Find where the given text appears and provide that cell's center as (X, Y) coordinate. 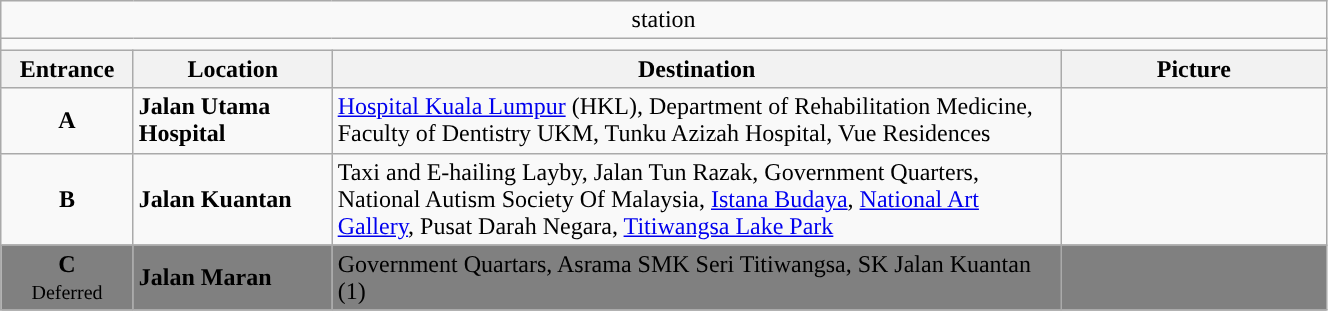
A (68, 120)
B (68, 199)
Government Quartars, Asrama SMK Seri Titiwangsa, SK Jalan Kuantan (1) (696, 278)
Jalan Utama Hospital (232, 120)
station (664, 20)
Jalan Kuantan (232, 199)
Location (232, 69)
CDeferred (68, 278)
Picture (1194, 69)
Jalan Maran (232, 278)
Entrance (68, 69)
Hospital Kuala Lumpur (HKL), Department of Rehabilitation Medicine, Faculty of Dentistry UKM, Tunku Azizah Hospital, Vue Residences (696, 120)
Destination (696, 69)
